Output the (x, y) coordinate of the center of the cell containing the given text.  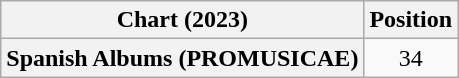
Chart (2023) (182, 20)
Spanish Albums (PROMUSICAE) (182, 58)
Position (411, 20)
34 (411, 58)
